Identify which cell holds the provided text, then report its [x, y] central coordinate. 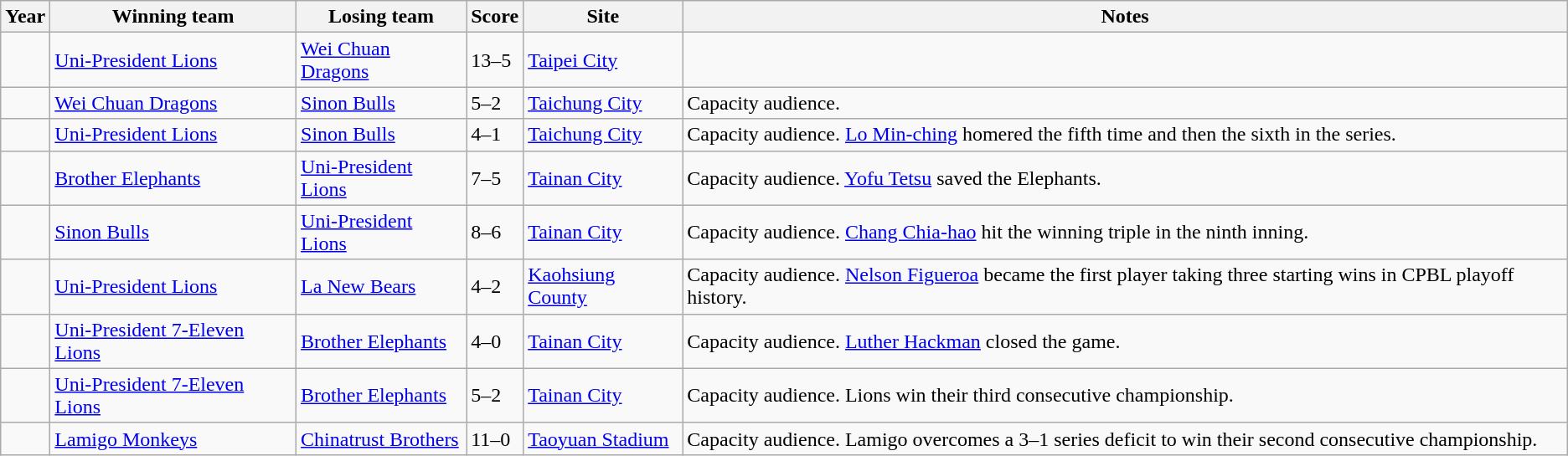
Capacity audience. Luther Hackman closed the game. [1125, 341]
Capacity audience. Nelson Figueroa became the first player taking three starting wins in CPBL playoff history. [1125, 286]
Capacity audience. Lo Min-ching homered the fifth time and then the sixth in the series. [1125, 135]
4–0 [495, 341]
Notes [1125, 17]
8–6 [495, 233]
Kaohsiung County [603, 286]
13–5 [495, 60]
Capacity audience. Lions win their third consecutive championship. [1125, 395]
Lamigo Monkeys [173, 438]
Chinatrust Brothers [382, 438]
Capacity audience. [1125, 103]
Capacity audience. Chang Chia-hao hit the winning triple in the ninth inning. [1125, 233]
Winning team [173, 17]
Taoyuan Stadium [603, 438]
4–2 [495, 286]
Site [603, 17]
Capacity audience. Lamigo overcomes a 3–1 series deficit to win their second consecutive championship. [1125, 438]
7–5 [495, 177]
Score [495, 17]
Capacity audience. Yofu Tetsu saved the Elephants. [1125, 177]
11–0 [495, 438]
Losing team [382, 17]
Taipei City [603, 60]
4–1 [495, 135]
Year [25, 17]
La New Bears [382, 286]
